From the cell containing the given text, extract its center point as (x, y) coordinate. 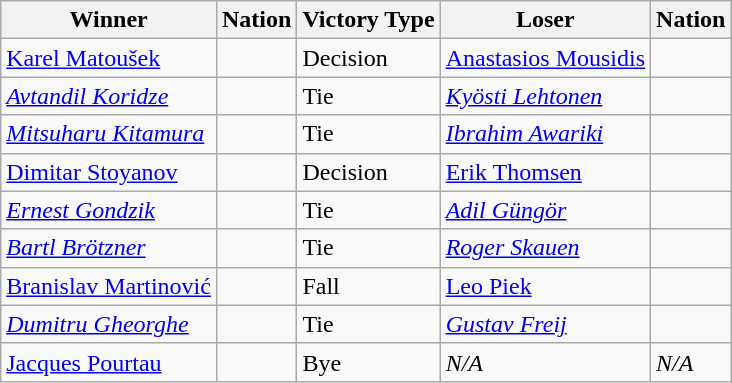
Victory Type (368, 20)
Erik Thomsen (545, 172)
Bye (368, 362)
Loser (545, 20)
Fall (368, 286)
Roger Skauen (545, 248)
Bartl Brötzner (109, 248)
Ibrahim Awariki (545, 134)
Jacques Pourtau (109, 362)
Gustav Freij (545, 324)
Karel Matoušek (109, 58)
Winner (109, 20)
Branislav Martinović (109, 286)
Mitsuharu Kitamura (109, 134)
Adil Güngör (545, 210)
Leo Piek (545, 286)
Avtandil Koridze (109, 96)
Dimitar Stoyanov (109, 172)
Dumitru Gheorghe (109, 324)
Ernest Gondzik (109, 210)
Anastasios Mousidis (545, 58)
Kyösti Lehtonen (545, 96)
